Determine the (x, y) coordinate at the center of the cell enclosing the given text.  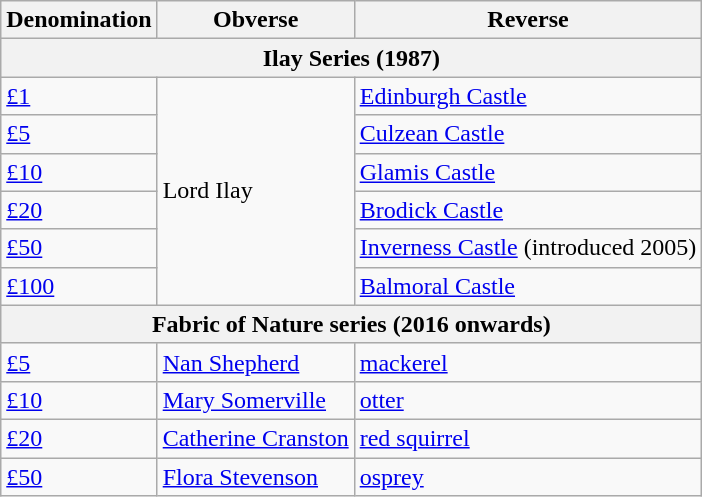
Ilay Series (1987) (352, 58)
red squirrel (528, 438)
Flora Stevenson (256, 477)
Obverse (256, 20)
Lord Ilay (256, 191)
Glamis Castle (528, 172)
osprey (528, 477)
Reverse (528, 20)
Edinburgh Castle (528, 96)
Balmoral Castle (528, 286)
Inverness Castle (introduced 2005) (528, 248)
£100 (79, 286)
Mary Somerville (256, 400)
Culzean Castle (528, 134)
Fabric of Nature series (2016 onwards) (352, 324)
£1 (79, 96)
Brodick Castle (528, 210)
otter (528, 400)
mackerel (528, 362)
Nan Shepherd (256, 362)
Catherine Cranston (256, 438)
Denomination (79, 20)
